Detect which cell encompasses the target text, then output its [X, Y] center coordinate. 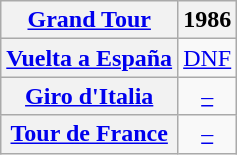
1986 [208, 20]
Vuelta a España [90, 58]
Tour de France [90, 134]
Giro d'Italia [90, 96]
DNF [208, 58]
Grand Tour [90, 20]
